Capture the cell that displays the provided text and extract its (X, Y) central coordinate. 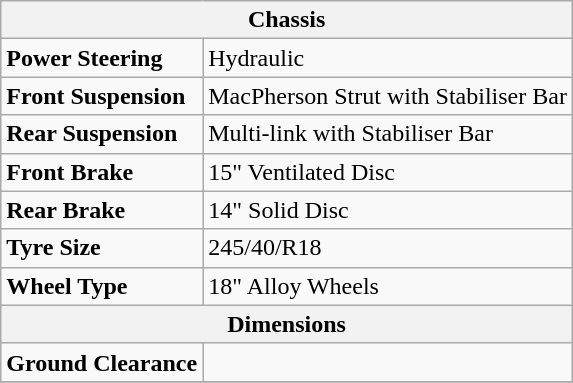
Front Suspension (102, 96)
Chassis (287, 20)
Rear Brake (102, 210)
Multi-link with Stabiliser Bar (388, 134)
15" Ventilated Disc (388, 172)
Wheel Type (102, 286)
Hydraulic (388, 58)
14" Solid Disc (388, 210)
245/40/R18 (388, 248)
Tyre Size (102, 248)
MacPherson Strut with Stabiliser Bar (388, 96)
18" Alloy Wheels (388, 286)
Rear Suspension (102, 134)
Ground Clearance (102, 362)
Dimensions (287, 324)
Power Steering (102, 58)
Front Brake (102, 172)
